Return the (X, Y) coordinate for the center point of the cell that contains the specified text.  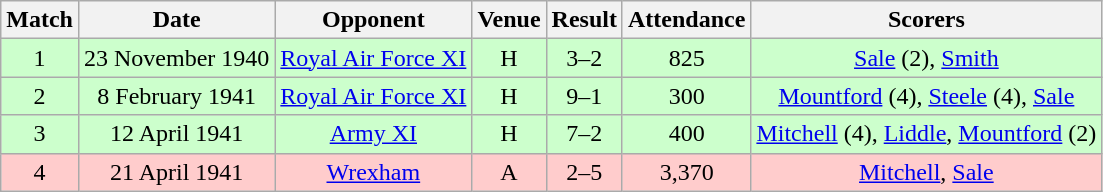
400 (686, 134)
8 February 1941 (176, 96)
12 April 1941 (176, 134)
825 (686, 58)
Scorers (926, 20)
Mountford (4), Steele (4), Sale (926, 96)
3,370 (686, 172)
23 November 1940 (176, 58)
Sale (2), Smith (926, 58)
300 (686, 96)
3 (40, 134)
1 (40, 58)
21 April 1941 (176, 172)
A (509, 172)
Mitchell (4), Liddle, Mountford (2) (926, 134)
2 (40, 96)
Match (40, 20)
7–2 (584, 134)
Result (584, 20)
Date (176, 20)
4 (40, 172)
2–5 (584, 172)
9–1 (584, 96)
Opponent (374, 20)
Wrexham (374, 172)
Venue (509, 20)
Mitchell, Sale (926, 172)
Attendance (686, 20)
3–2 (584, 58)
Army XI (374, 134)
